Find where the given text appears and provide that cell's center as (X, Y) coordinate. 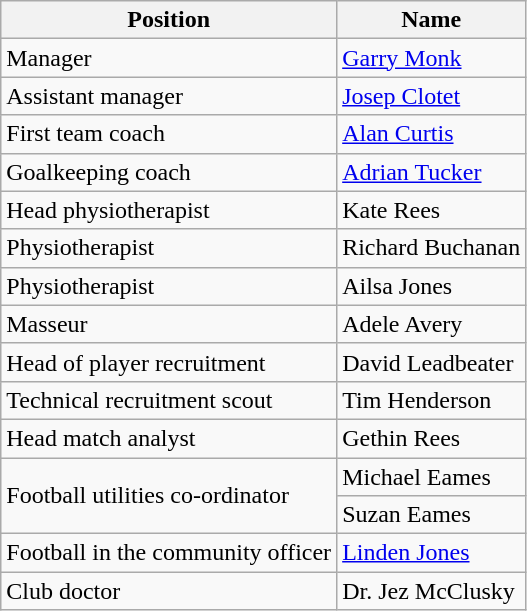
Position (169, 20)
Alan Curtis (432, 134)
Tim Henderson (432, 400)
Suzan Eames (432, 515)
Football utilities co-ordinator (169, 496)
Michael Eames (432, 477)
First team coach (169, 134)
Head match analyst (169, 438)
Technical recruitment scout (169, 400)
Josep Clotet (432, 96)
Ailsa Jones (432, 286)
Name (432, 20)
Goalkeeping coach (169, 172)
Adele Avery (432, 324)
Kate Rees (432, 210)
Dr. Jez McClusky (432, 591)
David Leadbeater (432, 362)
Assistant manager (169, 96)
Adrian Tucker (432, 172)
Head of player recruitment (169, 362)
Linden Jones (432, 553)
Manager (169, 58)
Garry Monk (432, 58)
Masseur (169, 324)
Football in the community officer (169, 553)
Richard Buchanan (432, 248)
Head physiotherapist (169, 210)
Club doctor (169, 591)
Gethin Rees (432, 438)
